Locate the cell with the specified text and output its (X, Y) center coordinate. 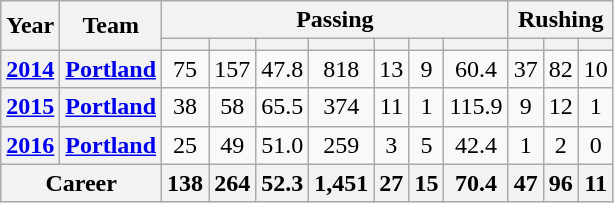
259 (342, 145)
Passing (336, 20)
25 (186, 145)
2014 (30, 69)
82 (560, 69)
Team (111, 26)
70.4 (476, 183)
0 (596, 145)
47.8 (282, 69)
49 (232, 145)
51.0 (282, 145)
Career (82, 183)
12 (560, 107)
10 (596, 69)
138 (186, 183)
Rushing (560, 20)
15 (426, 183)
13 (392, 69)
58 (232, 107)
5 (426, 145)
374 (342, 107)
115.9 (476, 107)
818 (342, 69)
Year (30, 26)
96 (560, 183)
157 (232, 69)
1,451 (342, 183)
27 (392, 183)
37 (526, 69)
52.3 (282, 183)
2 (560, 145)
264 (232, 183)
47 (526, 183)
75 (186, 69)
2015 (30, 107)
42.4 (476, 145)
38 (186, 107)
65.5 (282, 107)
3 (392, 145)
60.4 (476, 69)
2016 (30, 145)
